Pinpoint the cell where the given text exists, returning its (X, Y) midpoint coordinate. 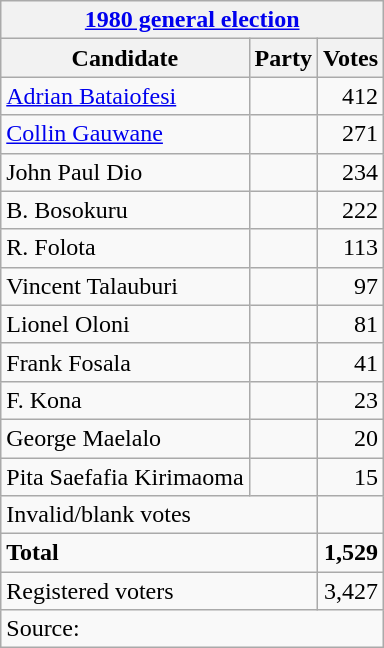
81 (350, 324)
1980 general election (192, 20)
George Maelalo (125, 438)
234 (350, 172)
23 (350, 400)
1,529 (350, 553)
F. Kona (125, 400)
Invalid/blank votes (160, 515)
John Paul Dio (125, 172)
Party (283, 58)
B. Bosokuru (125, 210)
R. Folota (125, 248)
97 (350, 286)
Total (160, 553)
15 (350, 477)
412 (350, 96)
Frank Fosala (125, 362)
41 (350, 362)
Candidate (125, 58)
3,427 (350, 591)
222 (350, 210)
Vincent Talauburi (125, 286)
Votes (350, 58)
Source: (192, 629)
Adrian Bataiofesi (125, 96)
Registered voters (160, 591)
Collin Gauwane (125, 134)
20 (350, 438)
113 (350, 248)
Pita Saefafia Kirimaoma (125, 477)
271 (350, 134)
Lionel Oloni (125, 324)
